Return the [X, Y] coordinate for the center point of the cell that contains the specified text.  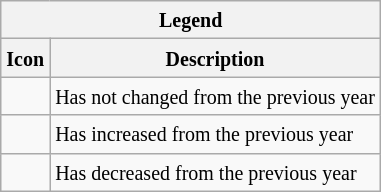
Has increased from the previous year [216, 134]
Legend [191, 20]
Icon [26, 58]
Has decreased from the previous year [216, 172]
Has not changed from the previous year [216, 96]
Description [216, 58]
